Extract the [x, y] coordinate from the center of the cell holding the provided text.  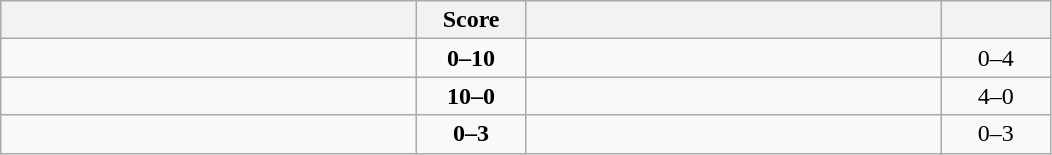
Score [472, 20]
10–0 [472, 96]
4–0 [996, 96]
0–10 [472, 58]
0–4 [996, 58]
